Provide the (x, y) coordinate of the cell's center where the given text is located.  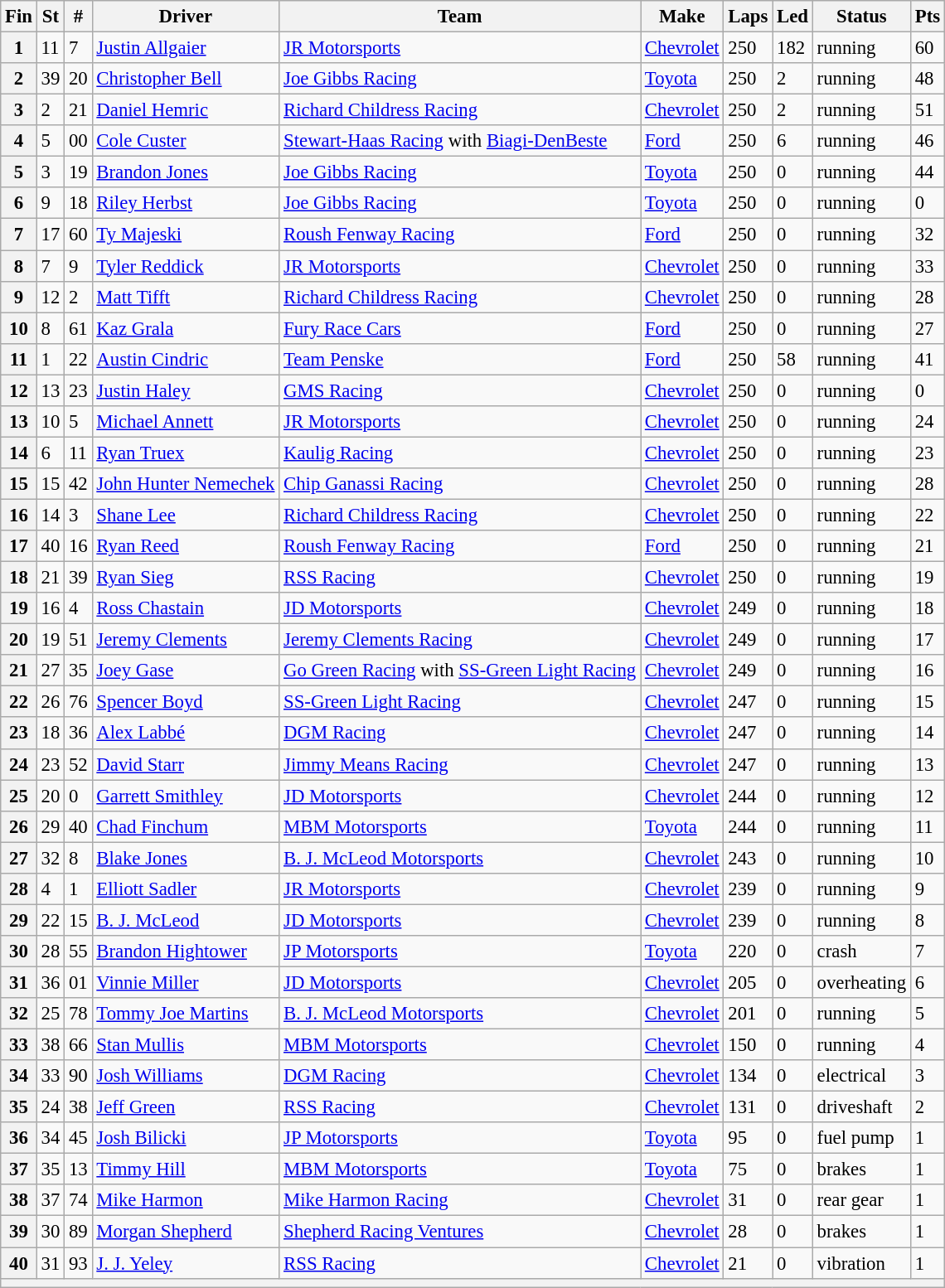
overheating (861, 982)
Brandon Hightower (186, 951)
66 (78, 1045)
89 (78, 1232)
driveshaft (861, 1107)
Justin Haley (186, 390)
Jimmy Means Racing (460, 764)
Make (682, 17)
B. J. McLeod (186, 920)
David Starr (186, 764)
75 (748, 1169)
Mike Harmon Racing (460, 1201)
61 (78, 328)
220 (748, 951)
Josh Williams (186, 1076)
Brandon Jones (186, 172)
201 (748, 1014)
Shepherd Racing Ventures (460, 1232)
Fury Race Cars (460, 328)
Pts (927, 17)
55 (78, 951)
Shane Lee (186, 515)
crash (861, 951)
Jeremy Clements Racing (460, 640)
Elliott Sadler (186, 889)
Laps (748, 17)
GMS Racing (460, 390)
Vinnie Miller (186, 982)
Status (861, 17)
90 (78, 1076)
St (50, 17)
Chad Finchum (186, 826)
Blake Jones (186, 858)
Justin Allgaier (186, 48)
Ty Majeski (186, 235)
131 (748, 1107)
Ross Chastain (186, 608)
243 (748, 858)
John Hunter Nemechek (186, 484)
SS-Green Light Racing (460, 702)
42 (78, 484)
Go Green Racing with SS-Green Light Racing (460, 671)
Jeremy Clements (186, 640)
00 (78, 141)
Timmy Hill (186, 1169)
52 (78, 764)
Tommy Joe Martins (186, 1014)
46 (927, 141)
Led (792, 17)
95 (748, 1138)
74 (78, 1201)
Daniel Hemric (186, 110)
182 (792, 48)
Alex Labbé (186, 734)
Jeff Green (186, 1107)
Ryan Reed (186, 546)
Matt Tifft (186, 297)
electrical (861, 1076)
vibration (861, 1263)
# (78, 17)
Fin (19, 17)
Riley Herbst (186, 203)
Mike Harmon (186, 1201)
45 (78, 1138)
76 (78, 702)
93 (78, 1263)
Team (460, 17)
Chip Ganassi Racing (460, 484)
J. J. Yeley (186, 1263)
Austin Cindric (186, 359)
Kaz Grala (186, 328)
fuel pump (861, 1138)
205 (748, 982)
Joey Gase (186, 671)
58 (792, 359)
Ryan Truex (186, 453)
Spencer Boyd (186, 702)
Christopher Bell (186, 79)
Kaulig Racing (460, 453)
Stan Mullis (186, 1045)
Michael Annett (186, 422)
Stewart-Haas Racing with Biagi-DenBeste (460, 141)
Team Penske (460, 359)
Josh Bilicki (186, 1138)
Driver (186, 17)
rear gear (861, 1201)
Morgan Shepherd (186, 1232)
44 (927, 172)
78 (78, 1014)
Cole Custer (186, 141)
Garrett Smithley (186, 796)
150 (748, 1045)
Tyler Reddick (186, 266)
Ryan Sieg (186, 578)
01 (78, 982)
134 (748, 1076)
41 (927, 359)
48 (927, 79)
